Locate the cell with the specified text and output its (X, Y) center coordinate. 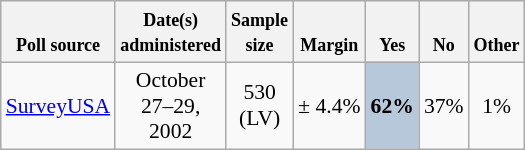
SurveyUSA (58, 106)
Date(s)administered (170, 32)
Margin (329, 32)
Poll source (58, 32)
Samplesize (260, 32)
Yes (392, 32)
1% (497, 106)
No (444, 32)
± 4.4% (329, 106)
530 (LV) (260, 106)
Other (497, 32)
October 27–29, 2002 (170, 106)
37% (444, 106)
62% (392, 106)
